Provide the (x, y) coordinate of the cell's center where the given text is located.  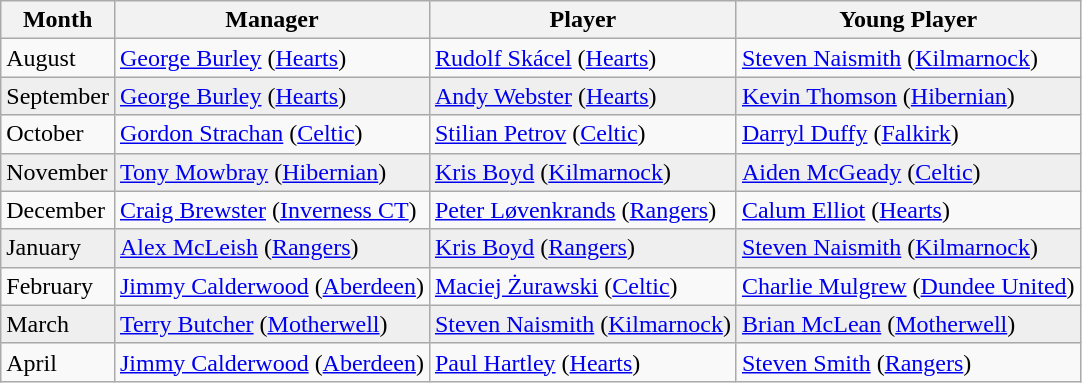
Calum Elliot (Hearts) (908, 210)
Craig Brewster (Inverness CT) (272, 210)
October (58, 134)
Manager (272, 20)
Gordon Strachan (Celtic) (272, 134)
Month (58, 20)
Tony Mowbray (Hibernian) (272, 172)
Player (582, 20)
April (58, 362)
Charlie Mulgrew (Dundee United) (908, 286)
December (58, 210)
Maciej Żurawski (Celtic) (582, 286)
Andy Webster (Hearts) (582, 96)
Kris Boyd (Rangers) (582, 248)
January (58, 248)
Paul Hartley (Hearts) (582, 362)
February (58, 286)
Steven Smith (Rangers) (908, 362)
August (58, 58)
Darryl Duffy (Falkirk) (908, 134)
Rudolf Skácel (Hearts) (582, 58)
Brian McLean (Motherwell) (908, 324)
Young Player (908, 20)
Kris Boyd (Kilmarnock) (582, 172)
Kevin Thomson (Hibernian) (908, 96)
Peter Løvenkrands (Rangers) (582, 210)
Alex McLeish (Rangers) (272, 248)
Stilian Petrov (Celtic) (582, 134)
November (58, 172)
Terry Butcher (Motherwell) (272, 324)
September (58, 96)
March (58, 324)
Aiden McGeady (Celtic) (908, 172)
